Return [X, Y] of the center of cell containing provided text 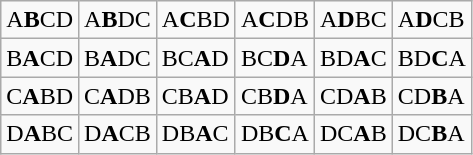
BACD [40, 58]
BCDA [274, 58]
CBDA [274, 96]
CDAB [353, 96]
DBCA [274, 134]
CABD [40, 96]
BCAD [196, 58]
CBAD [196, 96]
ACBD [196, 20]
BDCA [432, 58]
CADB [118, 96]
ACDB [274, 20]
DABC [40, 134]
CDBA [432, 96]
ABDC [118, 20]
DCAB [353, 134]
ADCB [432, 20]
BDAC [353, 58]
ABCD [40, 20]
DCBA [432, 134]
DBAC [196, 134]
BADC [118, 58]
DACB [118, 134]
ADBC [353, 20]
